Output the [X, Y] coordinate of the center of the cell containing the given text.  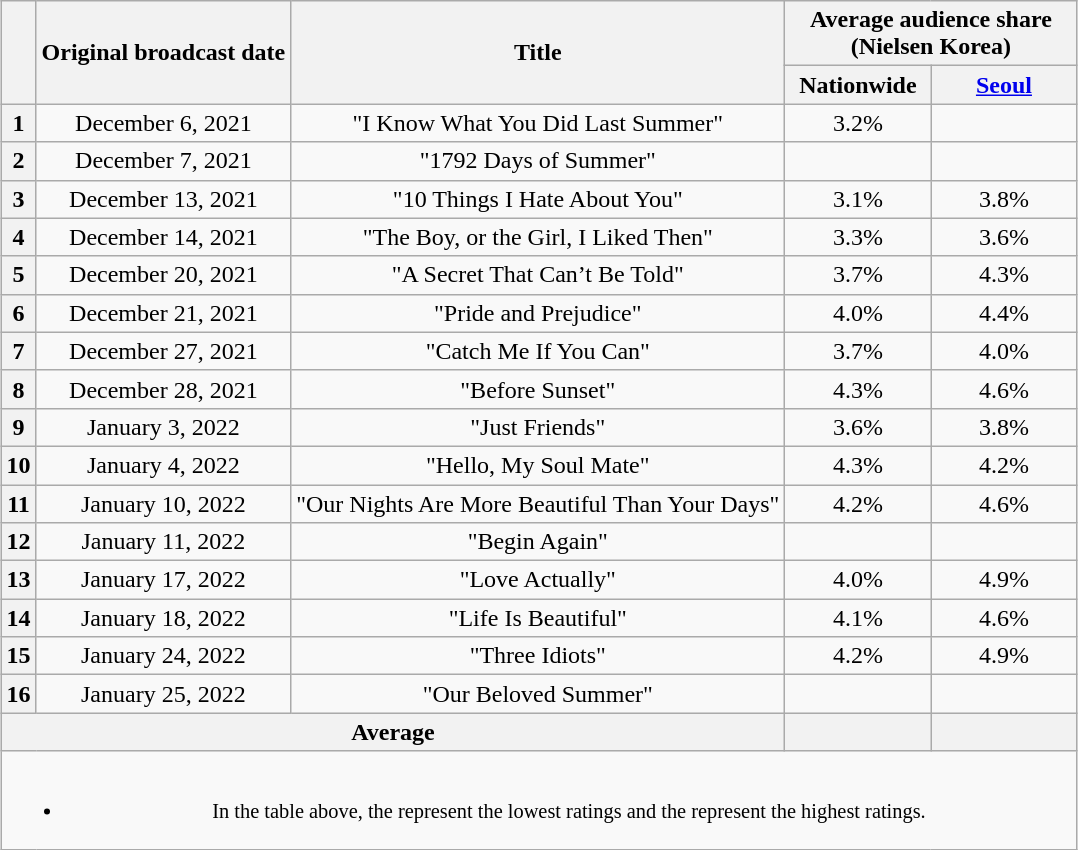
9 [18, 427]
3 [18, 199]
December 21, 2021 [164, 313]
11 [18, 503]
"Begin Again" [538, 542]
7 [18, 351]
"Our Nights Are More Beautiful Than Your Days" [538, 503]
16 [18, 694]
December 6, 2021 [164, 123]
13 [18, 580]
5 [18, 275]
3.2% [858, 123]
December 13, 2021 [164, 199]
"10 Things I Hate About You" [538, 199]
4.1% [858, 618]
"A Secret That Can’t Be Told" [538, 275]
"Three Idiots" [538, 656]
15 [18, 656]
3.3% [858, 237]
"Love Actually" [538, 580]
"1792 Days of Summer" [538, 161]
In the table above, the represent the lowest ratings and the represent the highest ratings. [539, 800]
"Hello, My Soul Mate" [538, 465]
Original broadcast date [164, 52]
Seoul [1004, 85]
December 7, 2021 [164, 161]
January 3, 2022 [164, 427]
January 11, 2022 [164, 542]
Title [538, 52]
December 20, 2021 [164, 275]
3.1% [858, 199]
January 25, 2022 [164, 694]
12 [18, 542]
January 18, 2022 [164, 618]
"I Know What You Did Last Summer" [538, 123]
December 27, 2021 [164, 351]
8 [18, 389]
January 17, 2022 [164, 580]
Nationwide [858, 85]
January 4, 2022 [164, 465]
6 [18, 313]
"Catch Me If You Can" [538, 351]
1 [18, 123]
Average [393, 732]
4 [18, 237]
2 [18, 161]
December 28, 2021 [164, 389]
4.4% [1004, 313]
"Pride and Prejudice" [538, 313]
"Before Sunset" [538, 389]
January 10, 2022 [164, 503]
January 24, 2022 [164, 656]
Average audience share(Nielsen Korea) [931, 34]
14 [18, 618]
December 14, 2021 [164, 237]
"The Boy, or the Girl, I Liked Then" [538, 237]
10 [18, 465]
"Just Friends" [538, 427]
"Life Is Beautiful" [538, 618]
"Our Beloved Summer" [538, 694]
